Capture the cell that displays the provided text and extract its [x, y] central coordinate. 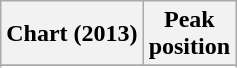
Chart (2013) [72, 34]
Peakposition [189, 34]
